Identify which cell holds the provided text, then report its (X, Y) central coordinate. 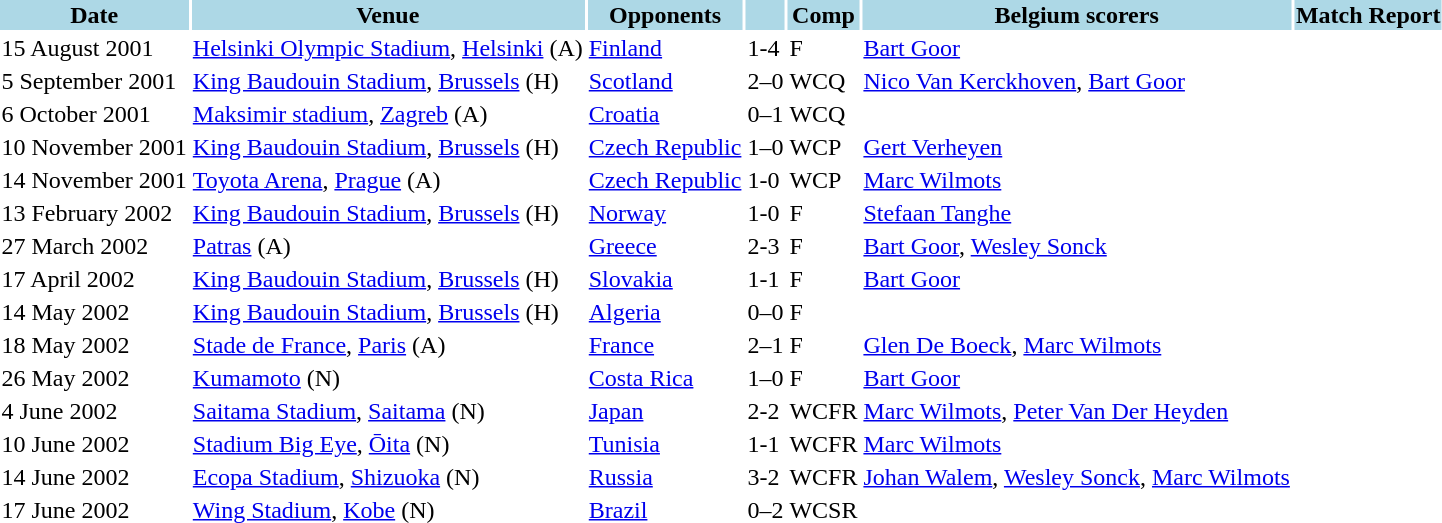
10 November 2001 (94, 147)
14 June 2002 (94, 477)
Greece (665, 246)
2-3 (766, 246)
15 August 2001 (94, 48)
17 April 2002 (94, 279)
3-2 (766, 477)
Tunisia (665, 444)
26 May 2002 (94, 378)
1-4 (766, 48)
France (665, 345)
Saitama Stadium, Saitama (N) (388, 411)
Stade de France, Paris (A) (388, 345)
27 March 2002 (94, 246)
Norway (665, 213)
Belgium scorers (1076, 15)
6 October 2001 (94, 114)
Opponents (665, 15)
4 June 2002 (94, 411)
Venue (388, 15)
Stadium Big Eye, Ōita (N) (388, 444)
18 May 2002 (94, 345)
0–1 (766, 114)
Scotland (665, 81)
14 November 2001 (94, 180)
Gert Verheyen (1076, 147)
2–1 (766, 345)
Japan (665, 411)
Match Report (1368, 15)
Helsinki Olympic Stadium, Helsinki (A) (388, 48)
Russia (665, 477)
Algeria (665, 312)
Date (94, 15)
Comp (824, 15)
Finland (665, 48)
2-2 (766, 411)
Croatia (665, 114)
Patras (A) (388, 246)
Johan Walem, Wesley Sonck, Marc Wilmots (1076, 477)
Stefaan Tanghe (1076, 213)
0–0 (766, 312)
Costa Rica (665, 378)
Maksimir stadium, Zagreb (A) (388, 114)
Kumamoto (N) (388, 378)
Glen De Boeck, Marc Wilmots (1076, 345)
Nico Van Kerckhoven, Bart Goor (1076, 81)
Slovakia (665, 279)
Ecopa Stadium, Shizuoka (N) (388, 477)
14 May 2002 (94, 312)
Bart Goor, Wesley Sonck (1076, 246)
Toyota Arena, Prague (A) (388, 180)
13 February 2002 (94, 213)
Marc Wilmots, Peter Van Der Heyden (1076, 411)
5 September 2001 (94, 81)
10 June 2002 (94, 444)
2–0 (766, 81)
